Return the (x, y) coordinate for the center point of the cell that contains the specified text.  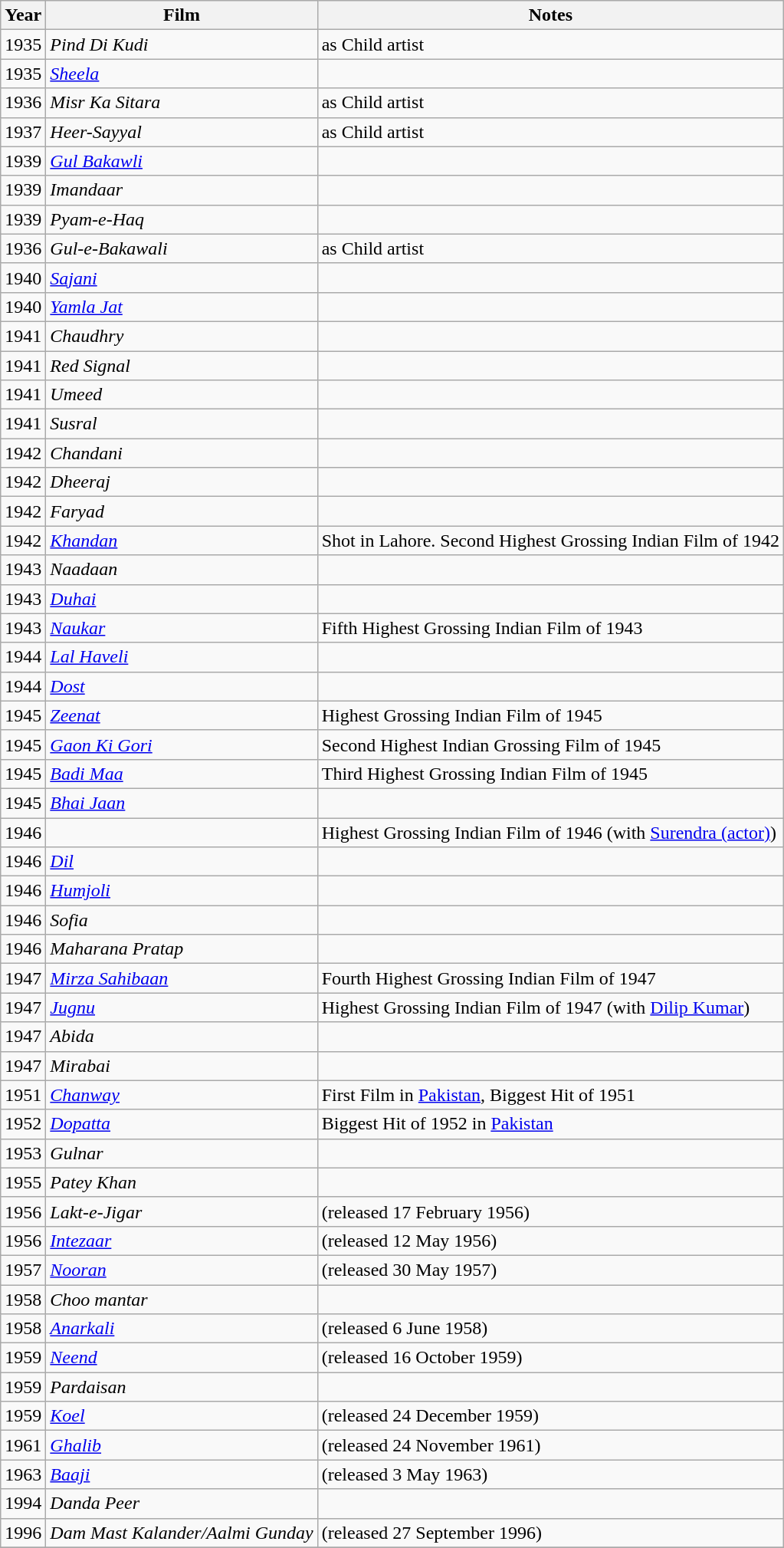
Gaon Ki Gori (182, 744)
1953 (23, 1153)
Fifth Highest Grossing Indian Film of 1943 (550, 628)
Nooran (182, 1270)
Lal Haveli (182, 657)
Umeed (182, 395)
(released 27 September 1996) (550, 1533)
Notes (550, 15)
Imandaar (182, 190)
1961 (23, 1445)
Gul-e-Bakawali (182, 248)
Highest Grossing Indian Film of 1947 (with Dilip Kumar) (550, 1007)
Film (182, 15)
1937 (23, 132)
Zeenat (182, 715)
Khandan (182, 541)
Yamla Jat (182, 307)
Dheeraj (182, 482)
Second Highest Indian Grossing Film of 1945 (550, 744)
(released 24 December 1959) (550, 1416)
(released 6 June 1958) (550, 1329)
Maharana Pratap (182, 949)
1996 (23, 1533)
Naukar (182, 628)
Mirabai (182, 1066)
Koel (182, 1416)
Faryad (182, 511)
Sheela (182, 74)
First Film in Pakistan, Biggest Hit of 1951 (550, 1095)
Humjoli (182, 891)
Third Highest Grossing Indian Film of 1945 (550, 774)
1951 (23, 1095)
Neend (182, 1358)
Highest Grossing Indian Film of 1946 (with Surendra (actor)) (550, 832)
Heer-Sayyal (182, 132)
Ghalib (182, 1445)
Shot in Lahore. Second Highest Grossing Indian Film of 1942 (550, 541)
(released 17 February 1956) (550, 1211)
Year (23, 15)
Choo mantar (182, 1300)
(released 3 May 1963) (550, 1474)
1963 (23, 1474)
Jugnu (182, 1007)
Dopatta (182, 1124)
Badi Maa (182, 774)
Chaudhry (182, 336)
1994 (23, 1504)
Highest Grossing Indian Film of 1945 (550, 715)
Pardaisan (182, 1387)
Sajani (182, 278)
Dam Mast Kalander/Aalmi Gunday (182, 1533)
Patey Khan (182, 1182)
Mirza Sahibaan (182, 978)
Pyam-e-Haq (182, 219)
Red Signal (182, 366)
Biggest Hit of 1952 in Pakistan (550, 1124)
Abida (182, 1037)
Dost (182, 686)
Intezaar (182, 1241)
(released 30 May 1957) (550, 1270)
Lakt-e-Jigar (182, 1211)
Anarkali (182, 1329)
(released 24 November 1961) (550, 1445)
(released 16 October 1959) (550, 1358)
Misr Ka Sitara (182, 103)
Gulnar (182, 1153)
Sofia (182, 920)
Gul Bakawli (182, 161)
(released 12 May 1956) (550, 1241)
1952 (23, 1124)
Chanway (182, 1095)
Danda Peer (182, 1504)
Chandani (182, 453)
1957 (23, 1270)
Dil (182, 862)
Bhai Jaan (182, 803)
Naadaan (182, 570)
Baaji (182, 1474)
Duhai (182, 599)
Pind Di Kudi (182, 44)
1955 (23, 1182)
Susral (182, 424)
Fourth Highest Grossing Indian Film of 1947 (550, 978)
